Identify which cell holds the provided text, then report its [x, y] central coordinate. 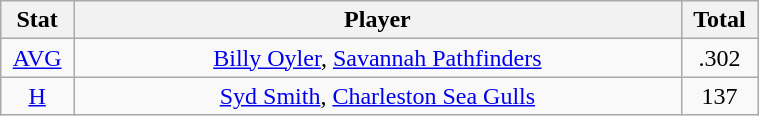
Total [719, 20]
Stat [38, 20]
Billy Oyler, Savannah Pathfinders [378, 58]
Player [378, 20]
137 [719, 96]
H [38, 96]
AVG [38, 58]
.302 [719, 58]
Syd Smith, Charleston Sea Gulls [378, 96]
